Output the (x, y) coordinate of the center of the cell containing the given text.  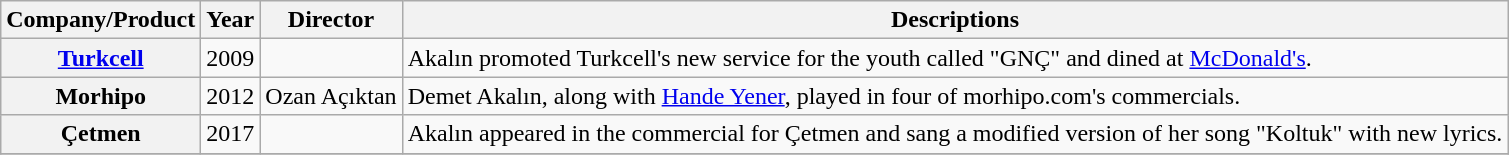
Descriptions (955, 20)
Morhipo (101, 96)
Demet Akalın, along with Hande Yener, played in four of morhipo.com's commercials. (955, 96)
Ozan Açıktan (331, 96)
2017 (230, 134)
Akalın promoted Turkcell's new service for the youth called "GNÇ" and dined at McDonald's. (955, 58)
Year (230, 20)
Çetmen (101, 134)
2012 (230, 96)
Akalın appeared in the commercial for Çetmen and sang a modified version of her song "Koltuk" with new lyrics. (955, 134)
Director (331, 20)
Turkcell (101, 58)
Company/Product (101, 20)
2009 (230, 58)
